From the cell containing the given text, extract its center point as [X, Y] coordinate. 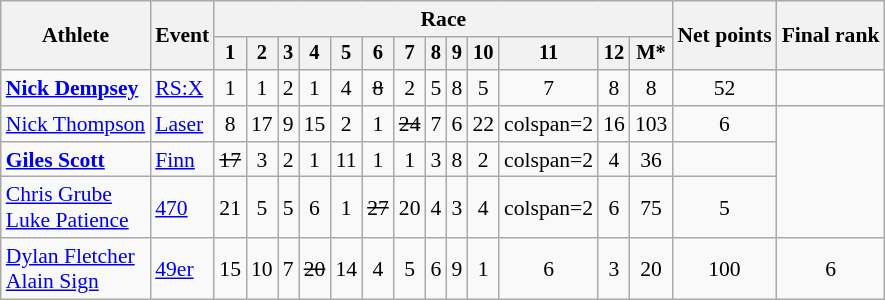
Nick Thompson [76, 124]
14 [346, 268]
Giles Scott [76, 160]
Laser [182, 124]
Athlete [76, 36]
Nick Dempsey [76, 88]
100 [724, 268]
22 [483, 124]
Event [182, 36]
21 [230, 208]
103 [652, 124]
Net points [724, 36]
16 [614, 124]
52 [724, 88]
Dylan FletcherAlain Sign [76, 268]
Final rank [831, 36]
27 [378, 208]
Chris GrubeLuke Patience [76, 208]
RS:X [182, 88]
75 [652, 208]
Finn [182, 160]
12 [614, 54]
36 [652, 160]
24 [410, 124]
Race [443, 19]
470 [182, 208]
49er [182, 268]
M* [652, 54]
